Scan for the cell matching the given text and deliver its (x, y) coordinate at center. 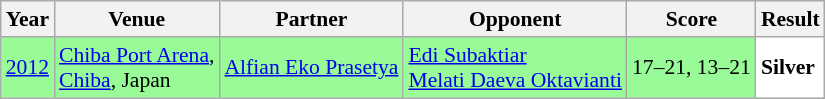
Venue (136, 19)
Opponent (515, 19)
Alfian Eko Prasetya (311, 68)
Silver (790, 68)
Chiba Port Arena,Chiba, Japan (136, 68)
17–21, 13–21 (692, 68)
Score (692, 19)
Edi Subaktiar Melati Daeva Oktavianti (515, 68)
Result (790, 19)
2012 (28, 68)
Partner (311, 19)
Year (28, 19)
